Extract the [x, y] coordinate from the center of the cell holding the provided text.  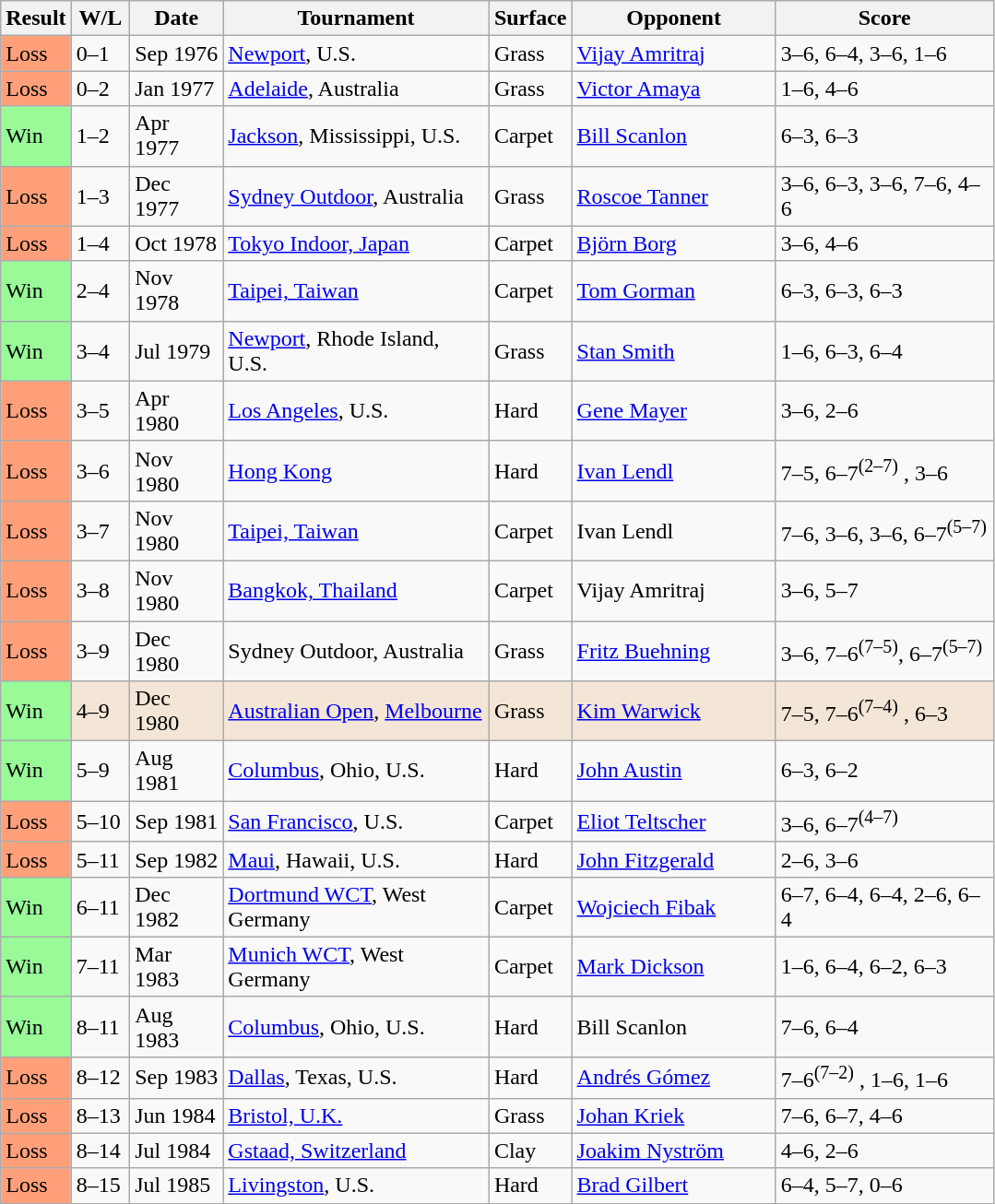
Dortmund WCT, West Germany [356, 907]
Surface [530, 18]
Andrés Gómez [673, 1077]
Jun 1984 [177, 1115]
1–6, 6–3, 6–4 [884, 350]
Score [884, 18]
Bangkok, Thailand [356, 590]
Sep 1976 [177, 53]
3–4 [101, 350]
Hong Kong [356, 470]
5–10 [101, 822]
Gene Mayer [673, 411]
1–6, 6–4, 6–2, 6–3 [884, 966]
Date [177, 18]
Jul 1984 [177, 1151]
Jackson, Mississippi, U.S. [356, 136]
Maui, Hawaii, U.S. [356, 859]
Nov 1978 [177, 291]
Roscoe Tanner [673, 195]
6–7, 6–4, 6–4, 2–6, 6–4 [884, 907]
3–8 [101, 590]
Aug 1983 [177, 1027]
Brad Gilbert [673, 1186]
6–4, 5–7, 0–6 [884, 1186]
Tom Gorman [673, 291]
Kim Warwick [673, 712]
Australian Open, Melbourne [356, 712]
7–6, 6–4 [884, 1027]
Jan 1977 [177, 89]
Mar 1983 [177, 966]
3–5 [101, 411]
Oct 1978 [177, 243]
8–15 [101, 1186]
Dallas, Texas, U.S. [356, 1077]
6–11 [101, 907]
8–12 [101, 1077]
3–7 [101, 531]
8–14 [101, 1151]
3–6, 7–6(7–5), 6–7(5–7) [884, 651]
Dec 1977 [177, 195]
0–2 [101, 89]
7–6, 6–7, 4–6 [884, 1115]
Dec 1982 [177, 907]
Fritz Buehning [673, 651]
3–6, 5–7 [884, 590]
Wojciech Fibak [673, 907]
7–5, 6–7(2–7) , 3–6 [884, 470]
2–4 [101, 291]
1–2 [101, 136]
Björn Borg [673, 243]
7–11 [101, 966]
San Francisco, U.S. [356, 822]
3–6, 4–6 [884, 243]
Tokyo Indoor, Japan [356, 243]
5–11 [101, 859]
Result [36, 18]
6–3, 6–2 [884, 771]
W/L [101, 18]
4–6, 2–6 [884, 1151]
3–6 [101, 470]
1–3 [101, 195]
John Fitzgerald [673, 859]
Aug 1981 [177, 771]
7–6, 3–6, 3–6, 6–7(5–7) [884, 531]
Newport, Rhode Island, U.S. [356, 350]
Stan Smith [673, 350]
Gstaad, Switzerland [356, 1151]
Clay [530, 1151]
Apr 1980 [177, 411]
1–4 [101, 243]
Bristol, U.K. [356, 1115]
3–6, 2–6 [884, 411]
4–9 [101, 712]
Johan Kriek [673, 1115]
3–9 [101, 651]
0–1 [101, 53]
1–6, 4–6 [884, 89]
7–6(7–2) , 1–6, 1–6 [884, 1077]
John Austin [673, 771]
3–6, 6–3, 3–6, 7–6, 4–6 [884, 195]
8–11 [101, 1027]
Eliot Teltscher [673, 822]
Sep 1983 [177, 1077]
Jul 1979 [177, 350]
6–3, 6–3 [884, 136]
Opponent [673, 18]
Los Angeles, U.S. [356, 411]
3–6, 6–4, 3–6, 1–6 [884, 53]
2–6, 3–6 [884, 859]
3–6, 6–7(4–7) [884, 822]
Munich WCT, West Germany [356, 966]
Livingston, U.S. [356, 1186]
Jul 1985 [177, 1186]
6–3, 6–3, 6–3 [884, 291]
Sep 1982 [177, 859]
Victor Amaya [673, 89]
Tournament [356, 18]
Apr 1977 [177, 136]
Adelaide, Australia [356, 89]
5–9 [101, 771]
Newport, U.S. [356, 53]
Sep 1981 [177, 822]
Joakim Nyström [673, 1151]
Mark Dickson [673, 966]
8–13 [101, 1115]
7–5, 7–6(7–4) , 6–3 [884, 712]
